Capture the cell that displays the provided text and extract its [X, Y] central coordinate. 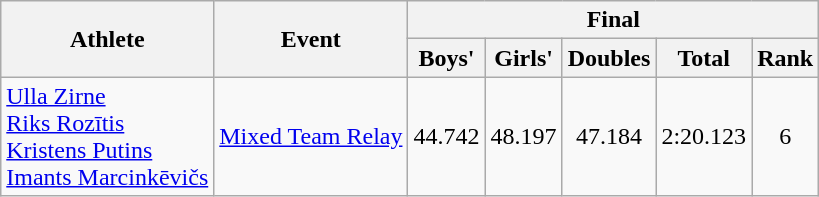
6 [786, 136]
Doubles [609, 58]
44.742 [446, 136]
Rank [786, 58]
2:20.123 [704, 136]
Ulla ZirneRiks RozītisKristens PutinsImants Marcinkēvičs [108, 136]
Mixed Team Relay [311, 136]
47.184 [609, 136]
Boys' [446, 58]
Final [614, 20]
Event [311, 39]
Athlete [108, 39]
48.197 [524, 136]
Total [704, 58]
Girls' [524, 58]
